Find where the given text appears and provide that cell's center as [X, Y] coordinate. 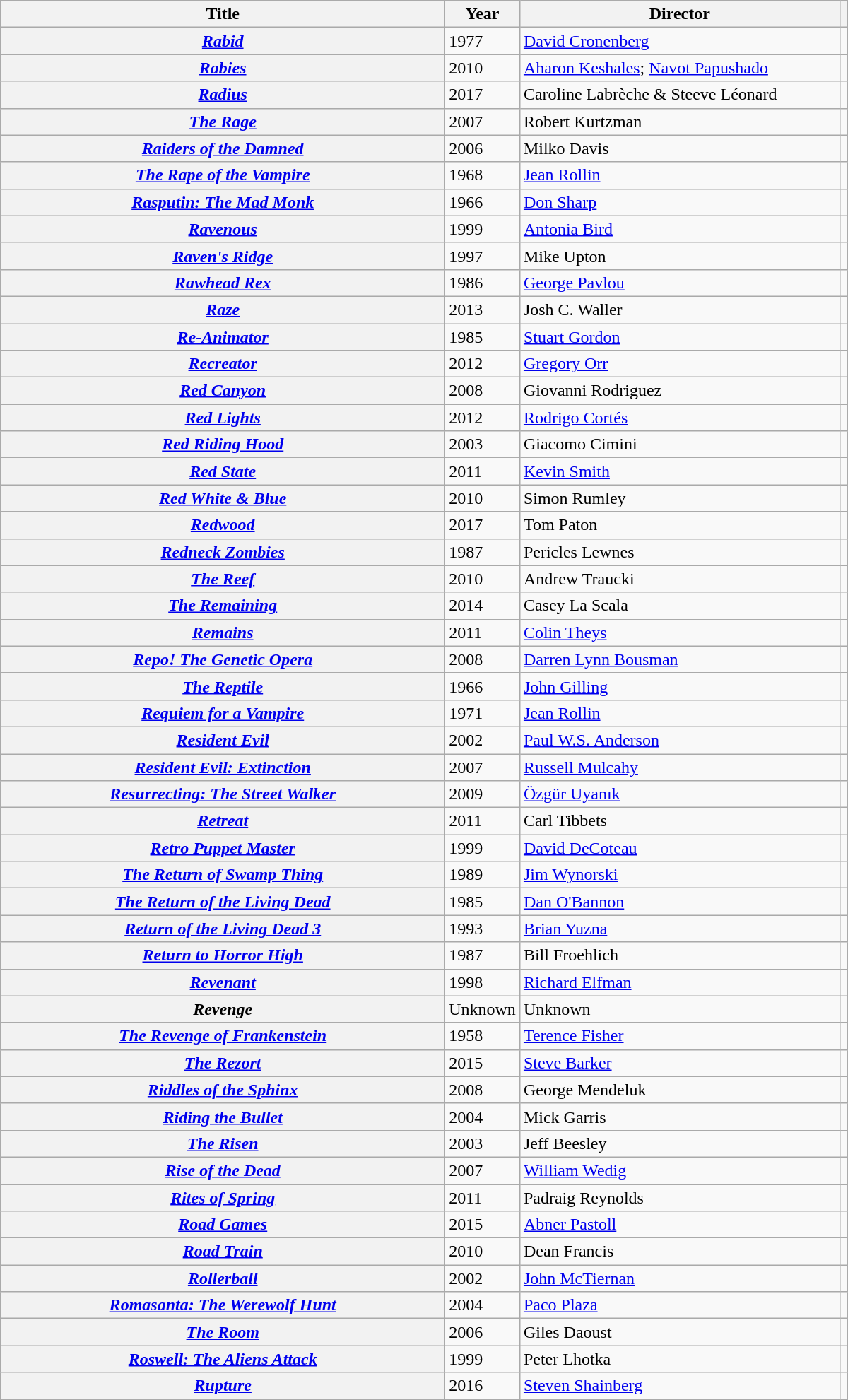
Retro Puppet Master [223, 848]
The Rape of the Vampire [223, 175]
The Remaining [223, 606]
Milko Davis [680, 148]
Raze [223, 310]
Carl Tibbets [680, 821]
1958 [483, 1036]
Simon Rumley [680, 498]
Rise of the Dead [223, 1170]
Abner Pastoll [680, 1225]
2009 [483, 794]
Dean Francis [680, 1252]
Robert Kurtzman [680, 122]
Dan O'Bannon [680, 902]
Return of the Living Dead 3 [223, 929]
Redneck Zombies [223, 552]
Resurrecting: The Street Walker [223, 794]
Darren Lynn Bousman [680, 659]
Rollerball [223, 1278]
Terence Fisher [680, 1036]
Stuart Gordon [680, 337]
Repo! The Genetic Opera [223, 659]
Jim Wynorski [680, 875]
1977 [483, 41]
Özgür Uyanık [680, 794]
1986 [483, 283]
George Mendeluk [680, 1090]
Road Games [223, 1225]
Roswell: The Aliens Attack [223, 1359]
Antonia Bird [680, 229]
Gregory Orr [680, 364]
Andrew Traucki [680, 579]
Rodrigo Cortés [680, 418]
Tom Paton [680, 525]
Bill Froehlich [680, 955]
The Return of Swamp Thing [223, 875]
Jeff Beesley [680, 1143]
The Revenge of Frankenstein [223, 1036]
Riding the Bullet [223, 1117]
The Risen [223, 1143]
David DeCoteau [680, 848]
Revenge [223, 1009]
Rupture [223, 1386]
Romasanta: The Werewolf Hunt [223, 1305]
Richard Elfman [680, 982]
Paco Plaza [680, 1305]
Josh C. Waller [680, 310]
Padraig Reynolds [680, 1198]
2016 [483, 1386]
Russell Mulcahy [680, 767]
Radius [223, 95]
Red Lights [223, 418]
George Pavlou [680, 283]
Riddles of the Sphinx [223, 1090]
Brian Yuzna [680, 929]
John McTiernan [680, 1278]
Red Riding Hood [223, 445]
Mick Garris [680, 1117]
Re-Animator [223, 337]
1971 [483, 713]
Red White & Blue [223, 498]
1993 [483, 929]
Peter Lhotka [680, 1359]
2014 [483, 606]
Title [223, 14]
Year [483, 14]
Resident Evil: Extinction [223, 767]
The Rezort [223, 1063]
The Room [223, 1332]
Giacomo Cimini [680, 445]
Ravenous [223, 229]
Aharon Keshales; Navot Papushado [680, 68]
Rites of Spring [223, 1198]
Raven's Ridge [223, 256]
Casey La Scala [680, 606]
Caroline Labrèche & Steeve Léonard [680, 95]
Rasputin: The Mad Monk [223, 202]
Rawhead Rex [223, 283]
Redwood [223, 525]
The Reef [223, 579]
Raiders of the Damned [223, 148]
Red Canyon [223, 391]
Pericles Lewnes [680, 552]
Road Train [223, 1252]
Recreator [223, 364]
Paul W.S. Anderson [680, 740]
Retreat [223, 821]
Don Sharp [680, 202]
William Wedig [680, 1170]
Giles Daoust [680, 1332]
Steve Barker [680, 1063]
Kevin Smith [680, 471]
1989 [483, 875]
Remains [223, 633]
The Rage [223, 122]
Resident Evil [223, 740]
The Reptile [223, 686]
2013 [483, 310]
Return to Horror High [223, 955]
David Cronenberg [680, 41]
1997 [483, 256]
Director [680, 14]
Requiem for a Vampire [223, 713]
Red State [223, 471]
John Gilling [680, 686]
Revenant [223, 982]
Mike Upton [680, 256]
1968 [483, 175]
1998 [483, 982]
Giovanni Rodriguez [680, 391]
Colin Theys [680, 633]
Rabid [223, 41]
The Return of the Living Dead [223, 902]
Rabies [223, 68]
Steven Shainberg [680, 1386]
